Identify which cell holds the provided text, then report its [x, y] central coordinate. 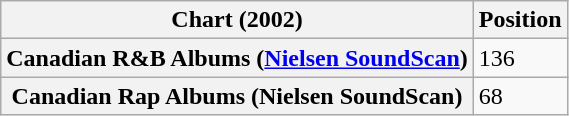
68 [520, 96]
Chart (2002) [238, 20]
Position [520, 20]
Canadian R&B Albums (Nielsen SoundScan) [238, 58]
136 [520, 58]
Canadian Rap Albums (Nielsen SoundScan) [238, 96]
